Locate the cell with the specified text and output its (X, Y) center coordinate. 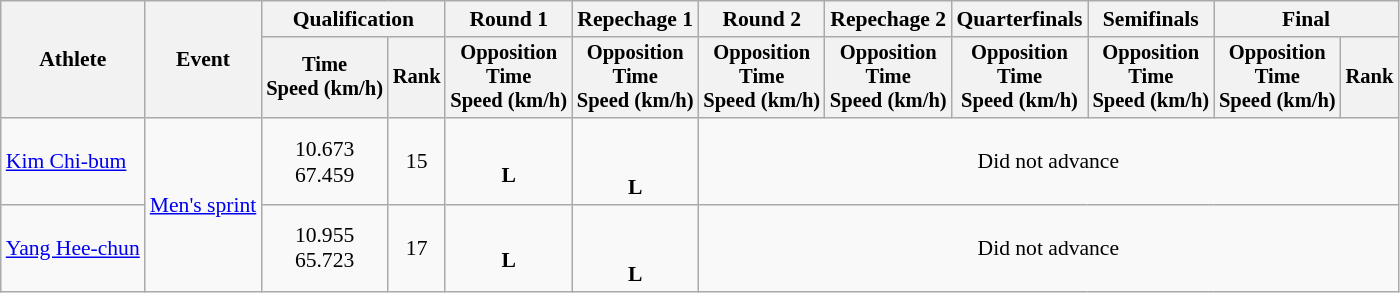
Men's sprint (204, 204)
Qualification (353, 19)
15 (417, 162)
10.95565.723 (324, 248)
TimeSpeed (km/h) (324, 78)
Repechage 2 (888, 19)
Repechage 1 (636, 19)
Round 1 (508, 19)
Kim Chi-bum (73, 162)
Semifinals (1152, 19)
Final (1306, 19)
Round 2 (762, 19)
Athlete (73, 60)
Event (204, 60)
17 (417, 248)
10.67367.459 (324, 162)
Quarterfinals (1019, 19)
Yang Hee-chun (73, 248)
